Pinpoint the cell where the given text exists, returning its (X, Y) midpoint coordinate. 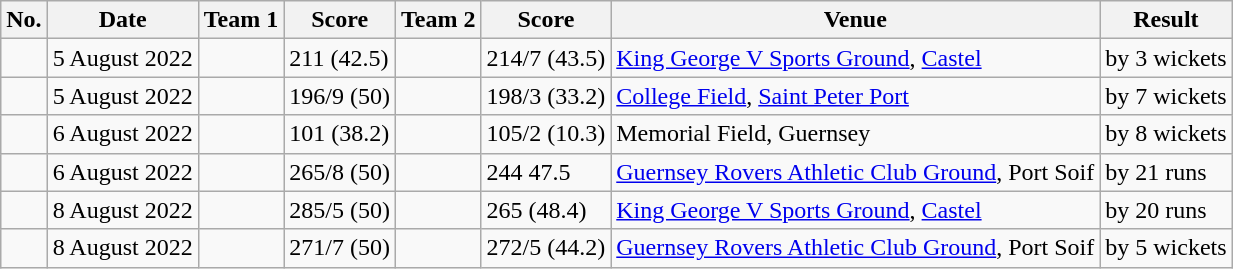
by 8 wickets (1166, 134)
by 3 wickets (1166, 58)
265/8 (50) (340, 172)
285/5 (50) (340, 210)
Team 2 (438, 20)
214/7 (43.5) (546, 58)
College Field, Saint Peter Port (856, 96)
Date (122, 20)
198/3 (33.2) (546, 96)
Memorial Field, Guernsey (856, 134)
Team 1 (241, 20)
244 47.5 (546, 172)
265 (48.4) (546, 210)
272/5 (44.2) (546, 248)
Venue (856, 20)
271/7 (50) (340, 248)
by 20 runs (1166, 210)
211 (42.5) (340, 58)
Result (1166, 20)
No. (24, 20)
by 21 runs (1166, 172)
196/9 (50) (340, 96)
101 (38.2) (340, 134)
by 5 wickets (1166, 248)
by 7 wickets (1166, 96)
105/2 (10.3) (546, 134)
